Determine the [x, y] coordinate at the center of the cell enclosing the given text.  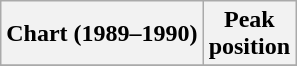
Peak position [249, 34]
Chart (1989–1990) [102, 34]
